For the text-containing cell, return its midpoint in [x, y] coordinate format. 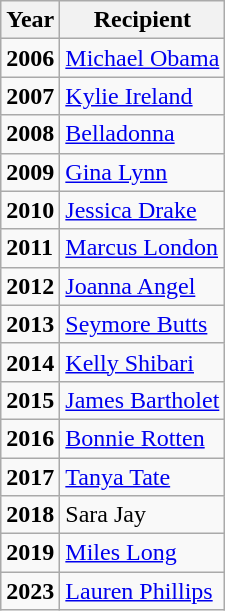
2019 [30, 553]
Jessica Drake [142, 210]
2007 [30, 96]
2010 [30, 210]
Recipient [142, 20]
2014 [30, 362]
2009 [30, 172]
Marcus London [142, 248]
2013 [30, 324]
Bonnie Rotten [142, 438]
Sara Jay [142, 515]
Michael Obama [142, 58]
Tanya Tate [142, 477]
2012 [30, 286]
2016 [30, 438]
2011 [30, 248]
Kylie Ireland [142, 96]
Gina Lynn [142, 172]
Seymore Butts [142, 324]
2023 [30, 591]
2015 [30, 400]
Joanna Angel [142, 286]
James Bartholet [142, 400]
Year [30, 20]
Miles Long [142, 553]
Kelly Shibari [142, 362]
2006 [30, 58]
Belladonna [142, 134]
2017 [30, 477]
2008 [30, 134]
2018 [30, 515]
Lauren Phillips [142, 591]
